Determine the [x, y] coordinate at the center of the cell enclosing the given text.  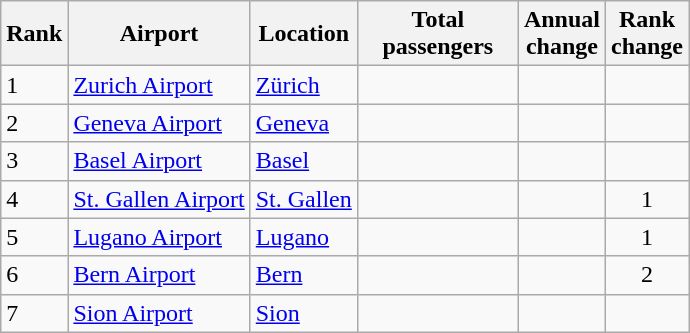
Geneva [304, 123]
Rankchange [646, 34]
7 [34, 313]
Sion [304, 313]
5 [34, 237]
4 [34, 199]
Zürich [304, 85]
3 [34, 161]
Rank [34, 34]
Bern [304, 275]
Annualchange [562, 34]
St. Gallen Airport [159, 199]
Location [304, 34]
St. Gallen [304, 199]
Lugano Airport [159, 237]
Totalpassengers [438, 34]
6 [34, 275]
Basel [304, 161]
Bern Airport [159, 275]
Sion Airport [159, 313]
Lugano [304, 237]
Airport [159, 34]
Zurich Airport [159, 85]
Geneva Airport [159, 123]
Basel Airport [159, 161]
